Find where the given text appears and provide that cell's center as (X, Y) coordinate. 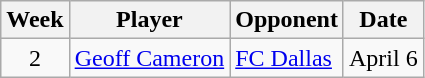
Date (383, 20)
Week (35, 20)
FC Dallas (287, 58)
Opponent (287, 20)
Player (150, 20)
2 (35, 58)
April 6 (383, 58)
Geoff Cameron (150, 58)
